Determine the (x, y) coordinate at the center of the cell enclosing the given text.  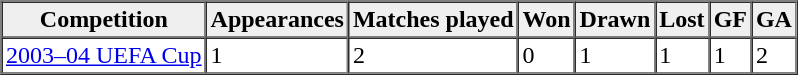
Drawn (615, 20)
Appearances (277, 20)
Won (546, 20)
Matches played (433, 20)
GF (730, 20)
GA (774, 20)
0 (546, 56)
Lost (682, 20)
Competition (104, 20)
2003–04 UEFA Cup (104, 56)
